Search for the cell housing the specified text and yield its [x, y] center coordinate. 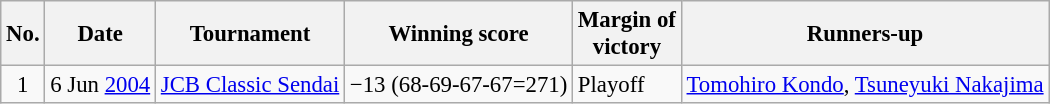
Playoff [628, 85]
6 Jun 2004 [100, 85]
1 [23, 85]
Margin ofvictory [628, 34]
No. [23, 34]
−13 (68-69-67-67=271) [459, 85]
Date [100, 34]
JCB Classic Sendai [250, 85]
Runners-up [865, 34]
Winning score [459, 34]
Tournament [250, 34]
Tomohiro Kondo, Tsuneyuki Nakajima [865, 85]
